Extract the [X, Y] coordinate from the center of the cell holding the provided text.  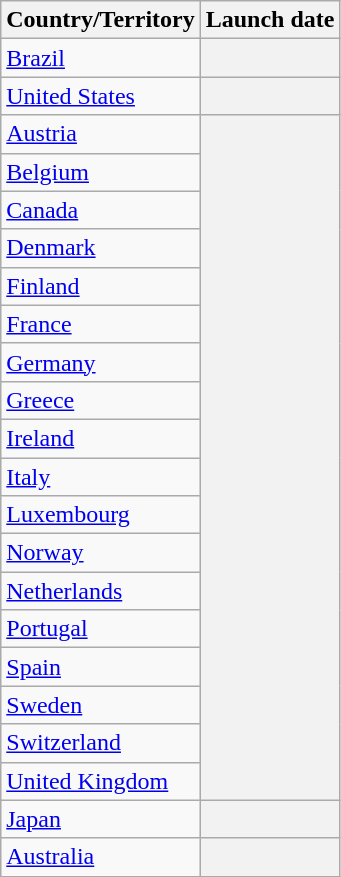
Spain [100, 667]
Belgium [100, 172]
Australia [100, 857]
Launch date [270, 20]
Finland [100, 286]
Luxembourg [100, 515]
United Kingdom [100, 781]
Italy [100, 477]
Austria [100, 134]
Ireland [100, 438]
Japan [100, 819]
Canada [100, 210]
Brazil [100, 58]
Greece [100, 400]
Country/Territory [100, 20]
France [100, 324]
Denmark [100, 248]
Germany [100, 362]
Netherlands [100, 591]
Portugal [100, 629]
United States [100, 96]
Switzerland [100, 743]
Sweden [100, 705]
Norway [100, 553]
